Determine the [x, y] coordinate at the center of the cell enclosing the given text.  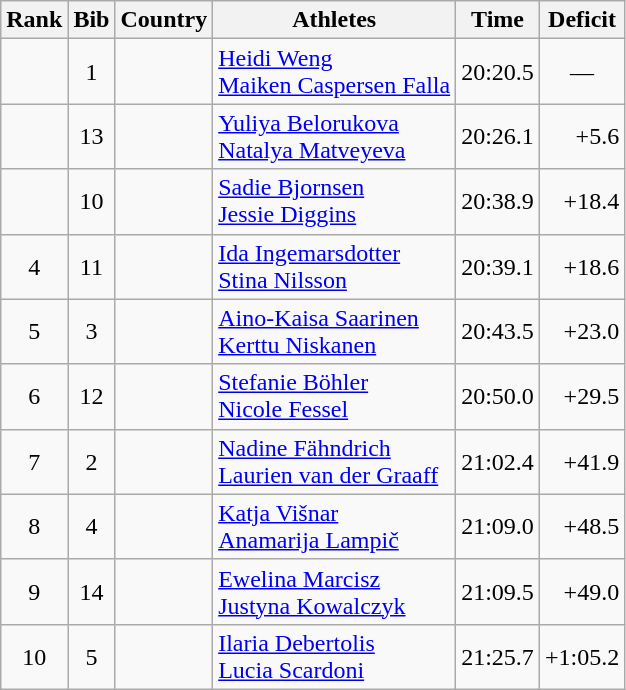
12 [92, 396]
11 [92, 266]
+5.6 [582, 136]
Bib [92, 20]
13 [92, 136]
21:09.0 [498, 526]
+29.5 [582, 396]
3 [92, 332]
Time [498, 20]
21:25.7 [498, 656]
Ida IngemarsdotterStina Nilsson [334, 266]
+23.0 [582, 332]
+1:05.2 [582, 656]
20:50.0 [498, 396]
Heidi WengMaiken Caspersen Falla [334, 72]
+18.6 [582, 266]
Nadine FähndrichLaurien van der Graaff [334, 462]
20:26.1 [498, 136]
+49.0 [582, 592]
14 [92, 592]
2 [92, 462]
Ewelina MarciszJustyna Kowalczyk [334, 592]
20:20.5 [498, 72]
9 [34, 592]
20:43.5 [498, 332]
21:09.5 [498, 592]
Sadie BjornsenJessie Diggins [334, 202]
7 [34, 462]
+41.9 [582, 462]
8 [34, 526]
6 [34, 396]
Country [164, 20]
+18.4 [582, 202]
Ilaria DebertolisLucia Scardoni [334, 656]
Aino-Kaisa SaarinenKerttu Niskanen [334, 332]
Yuliya BelorukovaNatalya Matveyeva [334, 136]
21:02.4 [498, 462]
— [582, 72]
20:39.1 [498, 266]
Stefanie BöhlerNicole Fessel [334, 396]
+48.5 [582, 526]
Deficit [582, 20]
Rank [34, 20]
Athletes [334, 20]
20:38.9 [498, 202]
1 [92, 72]
Katja VišnarAnamarija Lampič [334, 526]
